Detect which cell encompasses the target text, then output its (x, y) center coordinate. 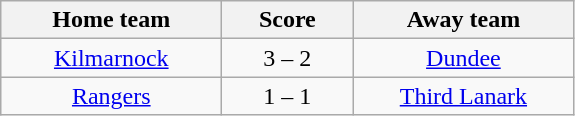
1 – 1 (288, 96)
Kilmarnock (112, 58)
Third Lanark (464, 96)
Rangers (112, 96)
Dundee (464, 58)
Home team (112, 20)
Score (288, 20)
3 – 2 (288, 58)
Away team (464, 20)
